Scan for the cell matching the given text and deliver its (x, y) coordinate at center. 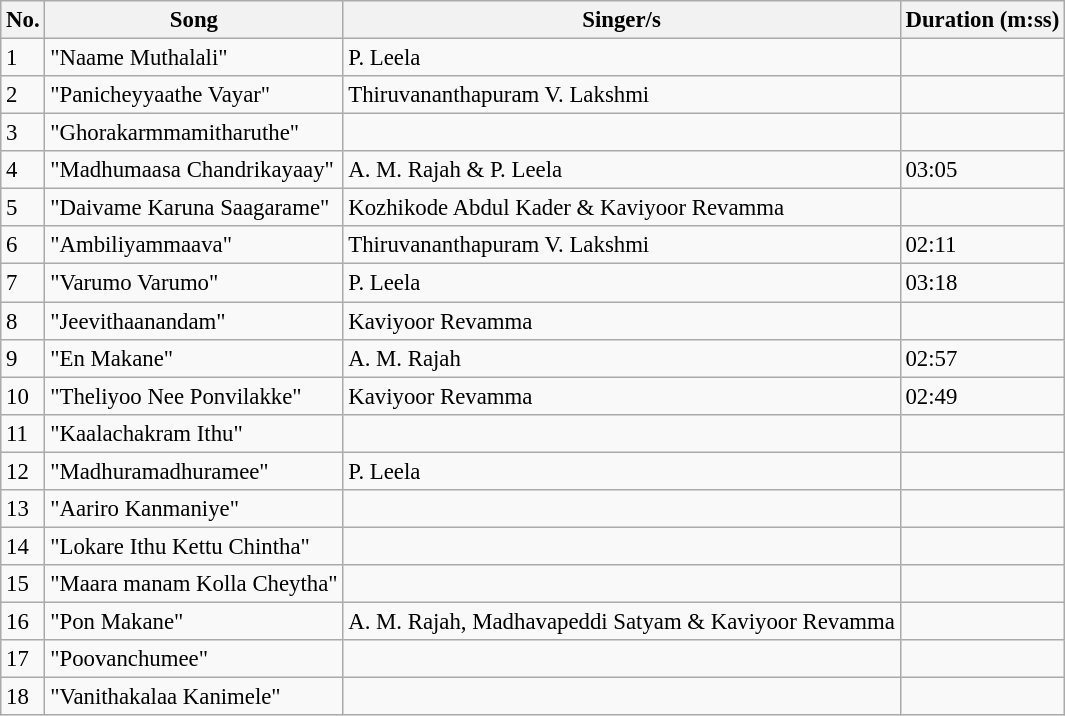
"Ambiliyammaava" (194, 245)
A. M. Rajah (622, 358)
"Lokare Ithu Kettu Chintha" (194, 546)
"Ghorakarmmamitharuthe" (194, 133)
5 (23, 208)
"Poovanchumee" (194, 659)
"Varumo Varumo" (194, 283)
"Aariro Kanmaniye" (194, 509)
"En Makane" (194, 358)
A. M. Rajah, Madhavapeddi Satyam & Kaviyoor Revamma (622, 621)
03:18 (982, 283)
A. M. Rajah & P. Leela (622, 170)
"Vanithakalaa Kanimele" (194, 697)
"Theliyoo Nee Ponvilakke" (194, 396)
02:49 (982, 396)
3 (23, 133)
Song (194, 20)
"Naame Muthalali" (194, 58)
"Madhumaasa Chandrikayaay" (194, 170)
11 (23, 433)
12 (23, 471)
14 (23, 546)
18 (23, 697)
Singer/s (622, 20)
"Madhuramadhuramee" (194, 471)
No. (23, 20)
8 (23, 321)
02:11 (982, 245)
03:05 (982, 170)
1 (23, 58)
Kozhikode Abdul Kader & Kaviyoor Revamma (622, 208)
17 (23, 659)
15 (23, 584)
16 (23, 621)
Duration (m:ss) (982, 20)
2 (23, 95)
"Kaalachakram Ithu" (194, 433)
"Jeevithaanandam" (194, 321)
"Panicheyyaathe Vayar" (194, 95)
4 (23, 170)
"Maara manam Kolla Cheytha" (194, 584)
13 (23, 509)
9 (23, 358)
7 (23, 283)
"Pon Makane" (194, 621)
10 (23, 396)
"Daivame Karuna Saagarame" (194, 208)
02:57 (982, 358)
6 (23, 245)
